Output the (x, y) coordinate of the center of the cell containing the given text.  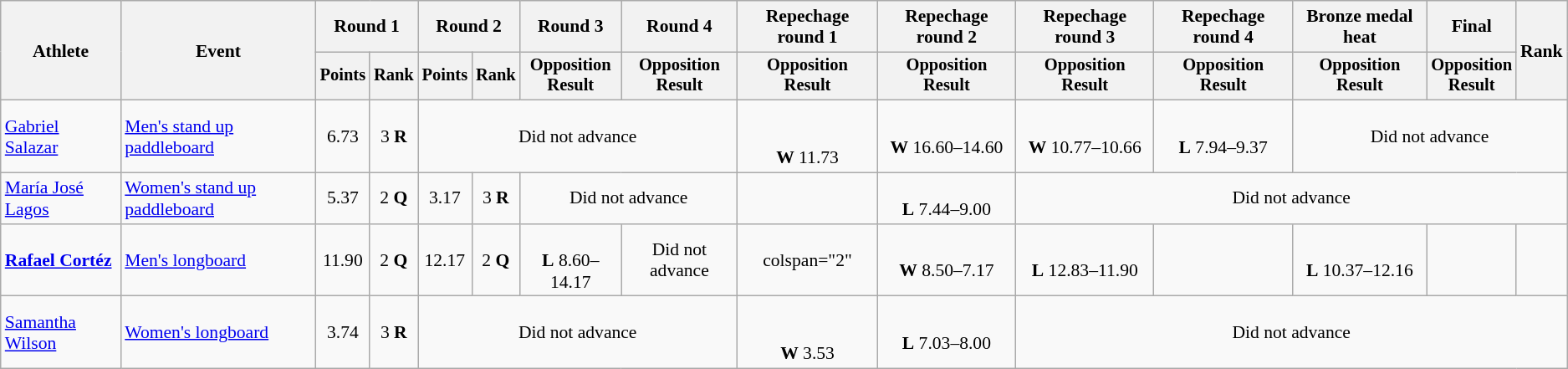
3.74 (343, 333)
L 7.44–9.00 (947, 199)
Men's stand up paddleboard (217, 137)
Round 1 (367, 27)
Round 2 (469, 27)
Men's longboard (217, 261)
6.73 (343, 137)
Samantha Wilson (60, 333)
Repechage round 3 (1085, 27)
L 8.60–14.17 (570, 261)
Gabriel Salazar (60, 137)
L 7.03–8.00 (947, 333)
W 10.77–10.66 (1085, 137)
L 10.37–12.16 (1360, 261)
W 3.53 (808, 333)
Repechage round 2 (947, 27)
L 12.83–11.90 (1085, 261)
Bronze medal heat (1360, 27)
Repechage round 1 (808, 27)
Athlete (60, 50)
Event (217, 50)
Rafael Cortéz (60, 261)
Women's stand up paddleboard (217, 199)
Repechage round 4 (1223, 27)
11.90 (343, 261)
W 16.60–14.60 (947, 137)
Women's longboard (217, 333)
L 7.94–9.37 (1223, 137)
W 8.50–7.17 (947, 261)
12.17 (445, 261)
colspan="2" (808, 261)
3.17 (445, 199)
Round 3 (570, 27)
Round 4 (679, 27)
Final (1472, 27)
María José Lagos (60, 199)
W 11.73 (808, 137)
5.37 (343, 199)
